Return the (x, y) coordinate for the center point of the cell that contains the specified text.  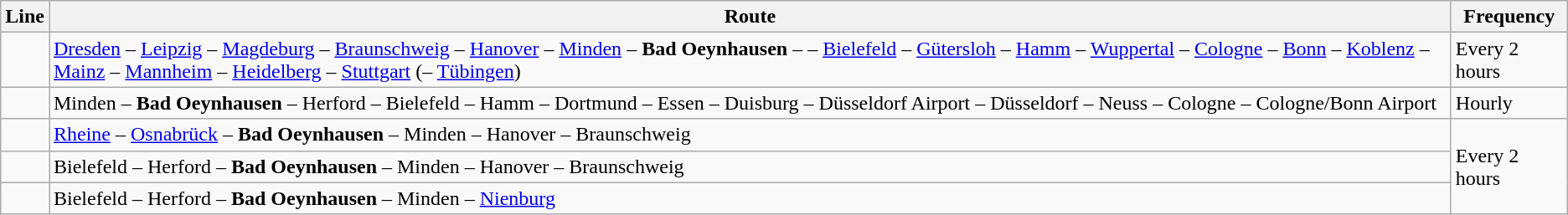
Rheine – Osnabrück – Bad Oeynhausen – Minden – Hanover – Braunschweig (750, 135)
Bielefeld – Herford – Bad Oeynhausen – Minden – Nienburg (750, 198)
Frequency (1509, 17)
Route (750, 17)
Line (25, 17)
Hourly (1509, 103)
Bielefeld – Herford – Bad Oeynhausen – Minden – Hanover – Braunschweig (750, 166)
